Output the [X, Y] coordinate of the center of the cell containing the given text.  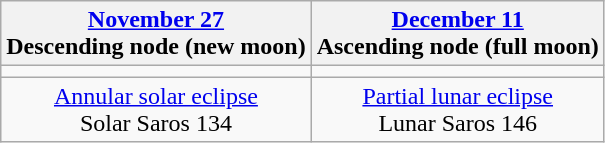
Annular solar eclipseSolar Saros 134 [156, 110]
November 27Descending node (new moon) [156, 34]
Partial lunar eclipseLunar Saros 146 [458, 110]
December 11Ascending node (full moon) [458, 34]
